Return (X, Y) of the center of cell containing provided text 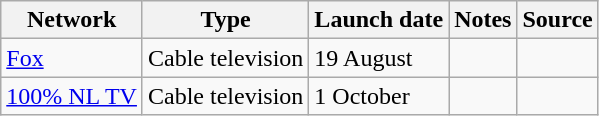
Launch date (379, 20)
Fox (72, 58)
1 October (379, 96)
100% NL TV (72, 96)
Source (558, 20)
Type (225, 20)
Network (72, 20)
19 August (379, 58)
Notes (483, 20)
